Return the (x, y) coordinate for the center point of the cell that contains the specified text.  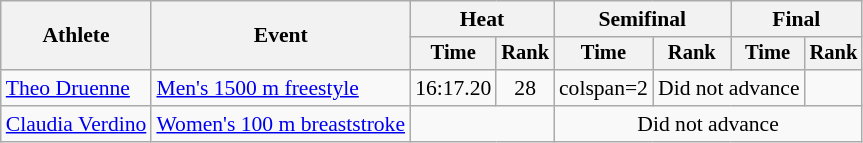
Heat (482, 19)
Theo Druenne (76, 88)
Final (797, 19)
Claudia Verdino (76, 124)
Men's 1500 m freestyle (280, 88)
28 (525, 88)
Women's 100 m breaststroke (280, 124)
Event (280, 36)
16:17.20 (453, 88)
colspan=2 (604, 88)
Athlete (76, 36)
Semifinal (642, 19)
